From the cell containing the given text, extract its center point as (x, y) coordinate. 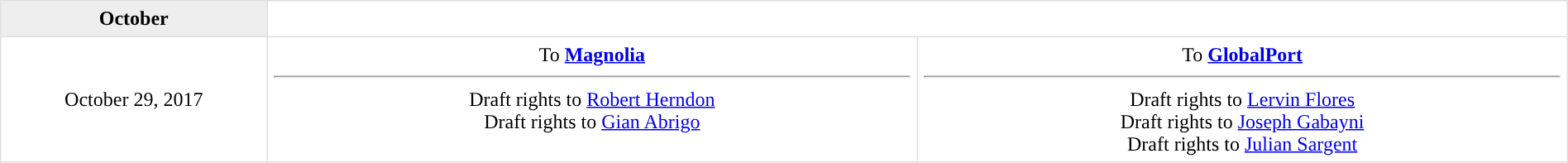
October (134, 19)
To MagnoliaDraft rights to Robert HerndonDraft rights to Gian Abrigo (592, 99)
October 29, 2017 (134, 99)
To GlobalPortDraft rights to Lervin FloresDraft rights to Joseph GabayniDraft rights to Julian Sargent (1242, 99)
